Return the [x, y] coordinate for the center point of the cell that contains the specified text.  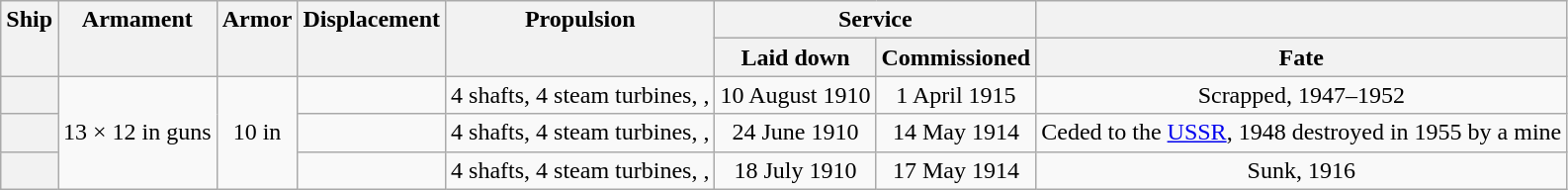
Laid down [795, 57]
1 April 1915 [956, 95]
Sunk, 1916 [1301, 170]
Ceded to the USSR, 1948 destroyed in 1955 by a mine [1301, 133]
14 May 1914 [956, 133]
Service [876, 20]
10 August 1910 [795, 95]
Propulsion [580, 39]
Scrapped, 1947–1952 [1301, 95]
Commissioned [956, 57]
24 June 1910 [795, 133]
18 July 1910 [795, 170]
13 × 12 in guns [138, 133]
Displacement [372, 39]
17 May 1914 [956, 170]
Ship [30, 39]
Armor [257, 39]
Armament [138, 39]
Fate [1301, 57]
10 in [257, 133]
